Determine the (X, Y) coordinate at the center of the cell enclosing the given text.  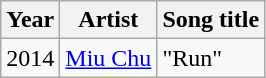
Year (30, 20)
Artist (108, 20)
Miu Chu (108, 58)
"Run" (211, 58)
2014 (30, 58)
Song title (211, 20)
